Identify which cell holds the provided text, then report its [X, Y] central coordinate. 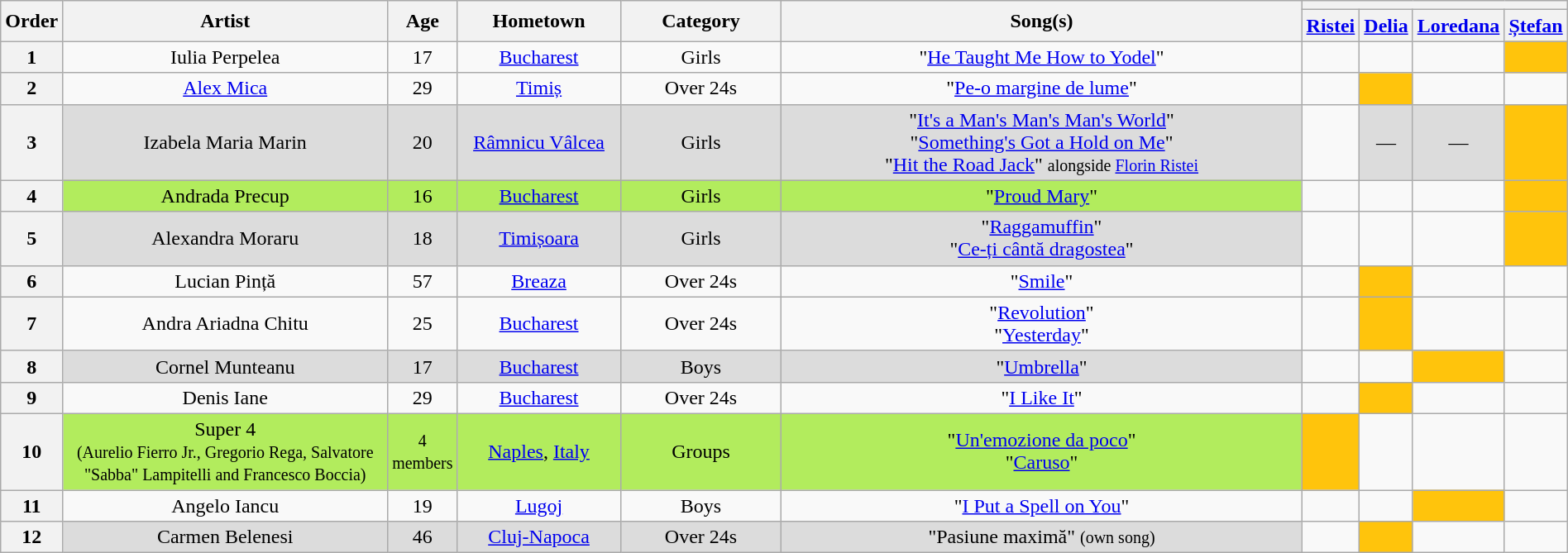
Ștefan [1536, 26]
"Smile" [1042, 281]
19 [423, 505]
11 [31, 505]
Angelo Iancu [225, 505]
Naples, Italy [539, 451]
"Revolution""Yesterday" [1042, 324]
Iulia Perpelea [225, 57]
Izabela Maria Marin [225, 142]
Râmnicu Vâlcea [539, 142]
Artist [225, 21]
3 [31, 142]
Timișoara [539, 238]
Ristei [1331, 26]
7 [31, 324]
2 [31, 88]
4 [31, 196]
Song(s) [1042, 21]
"Pasiune maximă" (own song) [1042, 537]
Denis Iane [225, 398]
Andra Ariadna Chitu [225, 324]
Category [701, 21]
"Pe-o margine de lume" [1042, 88]
Cornel Munteanu [225, 366]
"Un'emozione da poco" "Caruso" [1042, 451]
"I Like It" [1042, 398]
Delia [1386, 26]
Groups [701, 451]
57 [423, 281]
8 [31, 366]
25 [423, 324]
"I Put a Spell on You" [1042, 505]
Loredana [1459, 26]
"Umbrella" [1042, 366]
20 [423, 142]
Alex Mica [225, 88]
6 [31, 281]
9 [31, 398]
10 [31, 451]
Cluj-Napoca [539, 537]
12 [31, 537]
Lucian Pință [225, 281]
Carmen Belenesi [225, 537]
"He Taught Me How to Yodel" [1042, 57]
Order [31, 21]
16 [423, 196]
46 [423, 537]
1 [31, 57]
4 members [423, 451]
Breaza [539, 281]
"It's a Man's Man's Man's World""Something's Got a Hold on Me""Hit the Road Jack" alongside Florin Ristei [1042, 142]
Alexandra Moraru [225, 238]
"Raggamuffin""Ce-ți cântă dragostea" [1042, 238]
18 [423, 238]
Lugoj [539, 505]
Hometown [539, 21]
Super 4(Aurelio Fierro Jr., Gregorio Rega, Salvatore "Sabba" Lampitelli and Francesco Boccia) [225, 451]
5 [31, 238]
"Proud Mary" [1042, 196]
Age [423, 21]
Andrada Precup [225, 196]
Timiș [539, 88]
